Return the (X, Y) coordinate for the center point of the cell that contains the specified text.  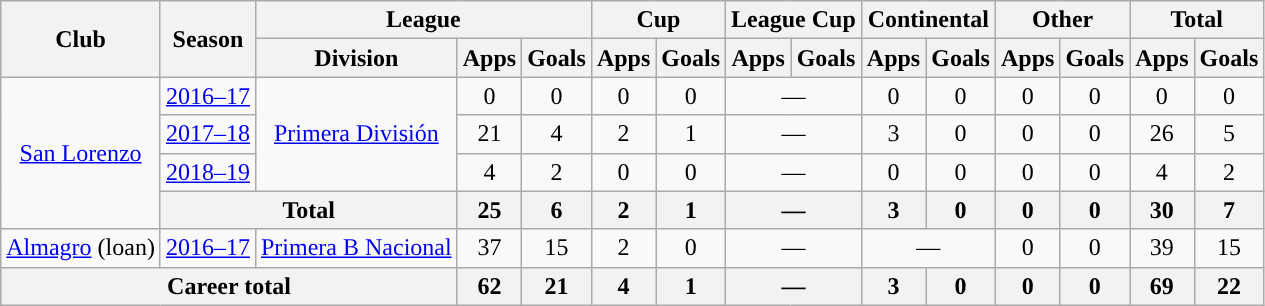
6 (557, 210)
Club (81, 39)
Almagro (loan) (81, 248)
22 (1229, 286)
League (423, 20)
Other (1062, 20)
Continental (928, 20)
Career total (229, 286)
37 (489, 248)
30 (1162, 210)
7 (1229, 210)
69 (1162, 286)
39 (1162, 248)
Season (208, 39)
Primera División (356, 134)
Primera B Nacional (356, 248)
62 (489, 286)
San Lorenzo (81, 153)
Cup (658, 20)
League Cup (794, 20)
26 (1162, 134)
2018–19 (208, 172)
5 (1229, 134)
25 (489, 210)
2017–18 (208, 134)
Division (356, 58)
